Determine the (X, Y) coordinate at the center of the cell enclosing the given text.  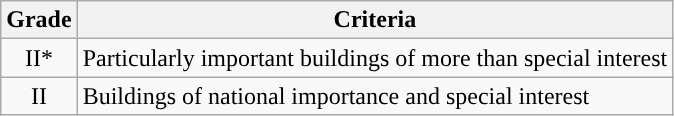
Grade (39, 20)
Particularly important buildings of more than special interest (375, 58)
II (39, 96)
II* (39, 58)
Criteria (375, 20)
Buildings of national importance and special interest (375, 96)
